Provide the (x, y) coordinate of the cell's center where the given text is located.  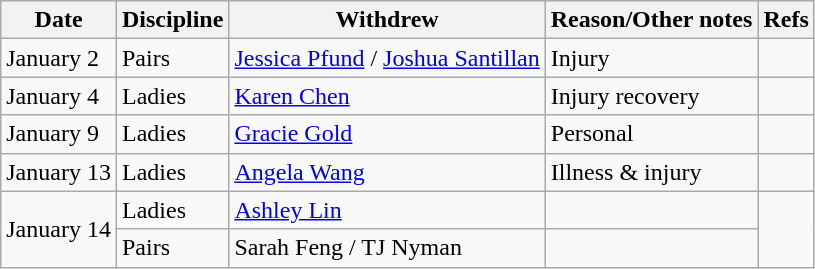
January 2 (59, 58)
Discipline (172, 20)
Injury recovery (652, 96)
January 9 (59, 134)
Jessica Pfund / Joshua Santillan (387, 58)
Sarah Feng / TJ Nyman (387, 248)
Angela Wang (387, 172)
Injury (652, 58)
Ashley Lin (387, 210)
January 14 (59, 229)
Withdrew (387, 20)
Personal (652, 134)
Karen Chen (387, 96)
January 13 (59, 172)
Gracie Gold (387, 134)
January 4 (59, 96)
Refs (786, 20)
Date (59, 20)
Illness & injury (652, 172)
Reason/Other notes (652, 20)
